For the text-containing cell, return its midpoint in [X, Y] coordinate format. 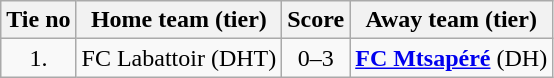
Away team (tier) [452, 20]
FC Labattoir (DHT) [179, 58]
0–3 [316, 58]
FC Mtsapéré (DH) [452, 58]
Tie no [38, 20]
Home team (tier) [179, 20]
1. [38, 58]
Score [316, 20]
